From the cell containing the given text, extract its center point as (x, y) coordinate. 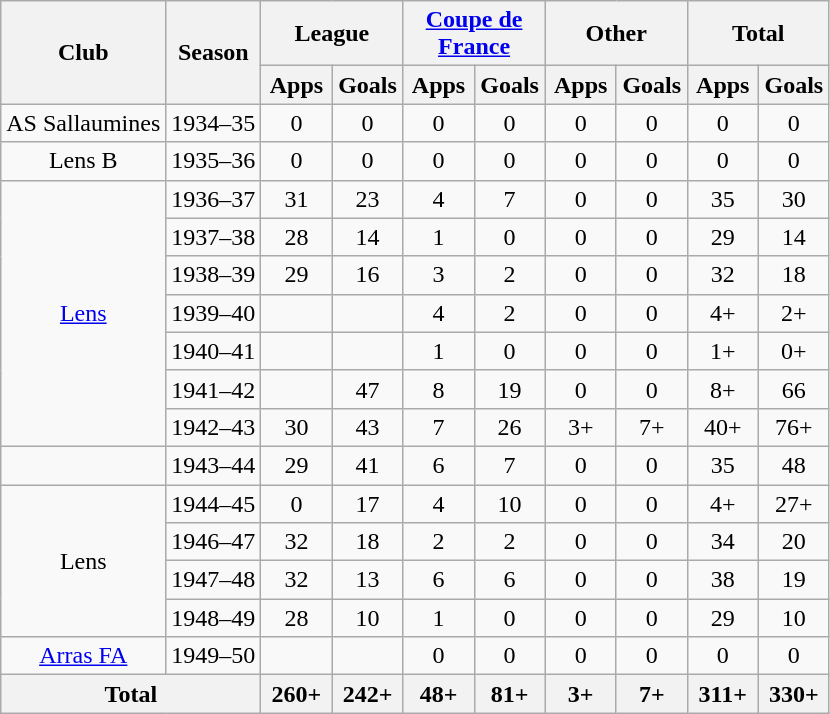
Arras FA (84, 656)
66 (794, 389)
40+ (722, 427)
1938–39 (214, 275)
1+ (722, 351)
41 (368, 465)
2+ (794, 313)
1947–48 (214, 580)
311+ (722, 694)
17 (368, 503)
76+ (794, 427)
1941–42 (214, 389)
1934–35 (214, 123)
48 (794, 465)
1943–44 (214, 465)
27+ (794, 503)
23 (368, 199)
League (332, 34)
34 (722, 542)
16 (368, 275)
31 (296, 199)
1939–40 (214, 313)
47 (368, 389)
38 (722, 580)
1944–45 (214, 503)
Club (84, 52)
1935–36 (214, 161)
1940–41 (214, 351)
81+ (510, 694)
Lens B (84, 161)
3 (438, 275)
Other (616, 34)
1946–47 (214, 542)
1936–37 (214, 199)
48+ (438, 694)
1942–43 (214, 427)
1948–49 (214, 618)
20 (794, 542)
AS Sallaumines (84, 123)
8+ (722, 389)
330+ (794, 694)
43 (368, 427)
1937–38 (214, 237)
0+ (794, 351)
1949–50 (214, 656)
26 (510, 427)
8 (438, 389)
242+ (368, 694)
260+ (296, 694)
13 (368, 580)
Season (214, 52)
Coupe de France (474, 34)
